For the text-containing cell, return its midpoint in [X, Y] coordinate format. 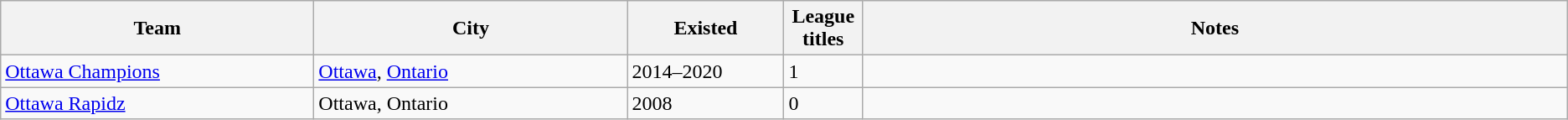
Ottawa Rapidz [157, 103]
Ottawa Champions [157, 71]
Existed [705, 29]
2014–2020 [705, 71]
Notes [1215, 29]
0 [823, 103]
Team [157, 29]
1 [823, 71]
League titles [823, 29]
2008 [705, 103]
City [471, 29]
